Provide the (x, y) coordinate of the cell's center where the given text is located.  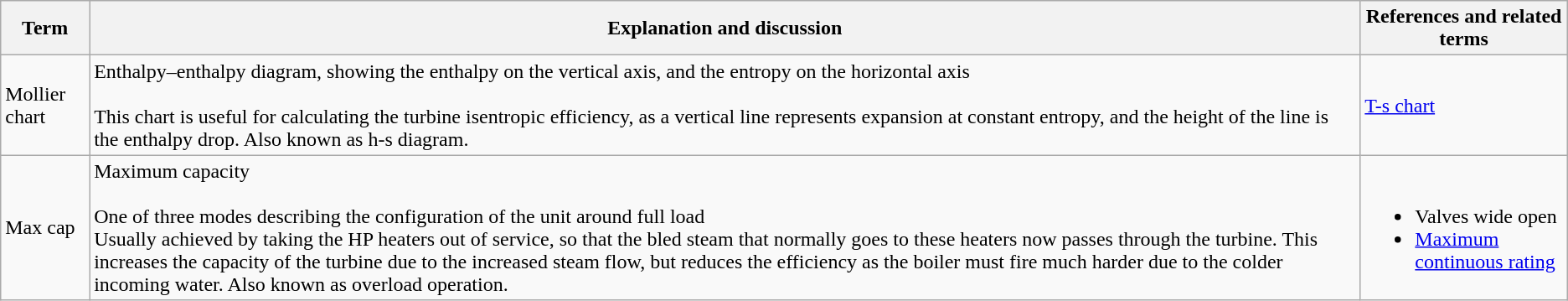
Valves wide openMaximum continuous rating (1464, 228)
Mollier chart (45, 106)
T-s chart (1464, 106)
References and related terms (1464, 29)
Max cap (45, 228)
Term (45, 29)
Explanation and discussion (725, 29)
